Output the (x, y) coordinate of the center of the cell containing the given text.  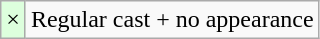
Regular cast + no appearance (172, 20)
× (14, 20)
